Determine the [X, Y] coordinate at the center of the cell enclosing the given text.  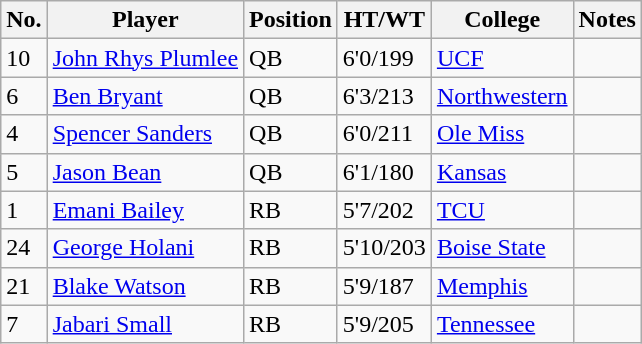
5'10/203 [384, 248]
Ben Bryant [145, 96]
Tennessee [502, 324]
George Holani [145, 248]
Player [145, 20]
Kansas [502, 172]
Northwestern [502, 96]
6'0/199 [384, 58]
5'7/202 [384, 210]
Notes [607, 20]
5'9/187 [384, 286]
7 [24, 324]
No. [24, 20]
Memphis [502, 286]
10 [24, 58]
6 [24, 96]
4 [24, 134]
24 [24, 248]
Emani Bailey [145, 210]
UCF [502, 58]
21 [24, 286]
Ole Miss [502, 134]
Blake Watson [145, 286]
6'1/180 [384, 172]
5 [24, 172]
1 [24, 210]
6'0/211 [384, 134]
Boise State [502, 248]
TCU [502, 210]
6'3/213 [384, 96]
5'9/205 [384, 324]
Position [291, 20]
College [502, 20]
John Rhys Plumlee [145, 58]
Jason Bean [145, 172]
Spencer Sanders [145, 134]
HT/WT [384, 20]
Jabari Small [145, 324]
